Return the (X, Y) coordinate for the center point of the cell that contains the specified text.  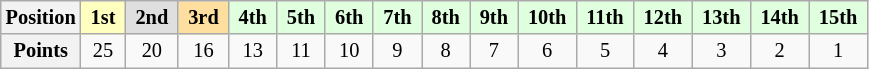
10 (349, 51)
4th (253, 17)
13 (253, 51)
4 (663, 51)
Position (41, 17)
2nd (152, 17)
25 (104, 51)
11th (604, 17)
5th (301, 17)
15th (838, 17)
1st (104, 17)
8 (446, 51)
1 (838, 51)
10th (547, 17)
6th (349, 17)
8th (446, 17)
9 (397, 51)
20 (152, 51)
14th (779, 17)
Points (41, 51)
3rd (203, 17)
16 (203, 51)
7 (494, 51)
9th (494, 17)
7th (397, 17)
6 (547, 51)
11 (301, 51)
3 (721, 51)
5 (604, 51)
2 (779, 51)
13th (721, 17)
12th (663, 17)
